Determine the [x, y] coordinate at the center of the cell enclosing the given text.  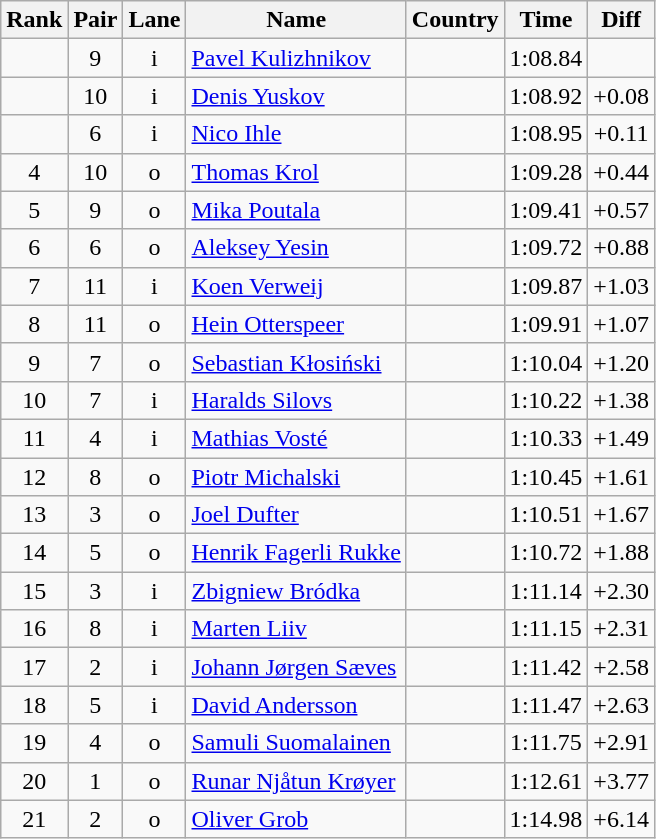
Henrik Fagerli Rukke [296, 553]
Thomas Krol [296, 172]
15 [34, 591]
+0.11 [622, 134]
+0.57 [622, 210]
+1.07 [622, 324]
+3.77 [622, 781]
1:11.14 [546, 591]
+2.30 [622, 591]
Aleksey Yesin [296, 248]
Name [296, 20]
Pavel Kulizhnikov [296, 58]
Runar Njåtun Krøyer [296, 781]
1:12.61 [546, 781]
+1.49 [622, 438]
Johann Jørgen Sæves [296, 667]
Haralds Silovs [296, 400]
19 [34, 743]
+1.38 [622, 400]
+1.20 [622, 362]
Lane [154, 20]
1:09.28 [546, 172]
1:11.42 [546, 667]
+2.63 [622, 705]
1:10.51 [546, 515]
Pair [96, 20]
+0.08 [622, 96]
1:10.72 [546, 553]
Denis Yuskov [296, 96]
16 [34, 629]
14 [34, 553]
David Andersson [296, 705]
Zbigniew Bródka [296, 591]
1:09.41 [546, 210]
1:10.04 [546, 362]
Marten Liiv [296, 629]
+1.61 [622, 477]
1:14.98 [546, 819]
12 [34, 477]
+1.03 [622, 286]
+6.14 [622, 819]
Country [455, 20]
1:09.87 [546, 286]
1:09.72 [546, 248]
1:10.33 [546, 438]
Mika Poutala [296, 210]
Mathias Vosté [296, 438]
Diff [622, 20]
1:08.95 [546, 134]
1:11.75 [546, 743]
Koen Verweij [296, 286]
Rank [34, 20]
Oliver Grob [296, 819]
1:08.92 [546, 96]
21 [34, 819]
17 [34, 667]
1 [96, 781]
+0.44 [622, 172]
+2.31 [622, 629]
Samuli Suomalainen [296, 743]
1:10.22 [546, 400]
+1.88 [622, 553]
+1.67 [622, 515]
Time [546, 20]
1:10.45 [546, 477]
+2.58 [622, 667]
Joel Dufter [296, 515]
+0.88 [622, 248]
1:09.91 [546, 324]
18 [34, 705]
Hein Otterspeer [296, 324]
1:11.15 [546, 629]
Sebastian Kłosiński [296, 362]
+2.91 [622, 743]
1:11.47 [546, 705]
1:08.84 [546, 58]
Piotr Michalski [296, 477]
20 [34, 781]
Nico Ihle [296, 134]
13 [34, 515]
